Pinpoint the cell where the given text exists, returning its [x, y] midpoint coordinate. 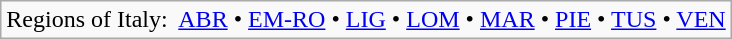
Regions of Italy: ABR • EM-RO • LIG • LOM • MAR • PIE • TUS • VEN [366, 20]
